Detect which cell encompasses the target text, then output its [X, Y] center coordinate. 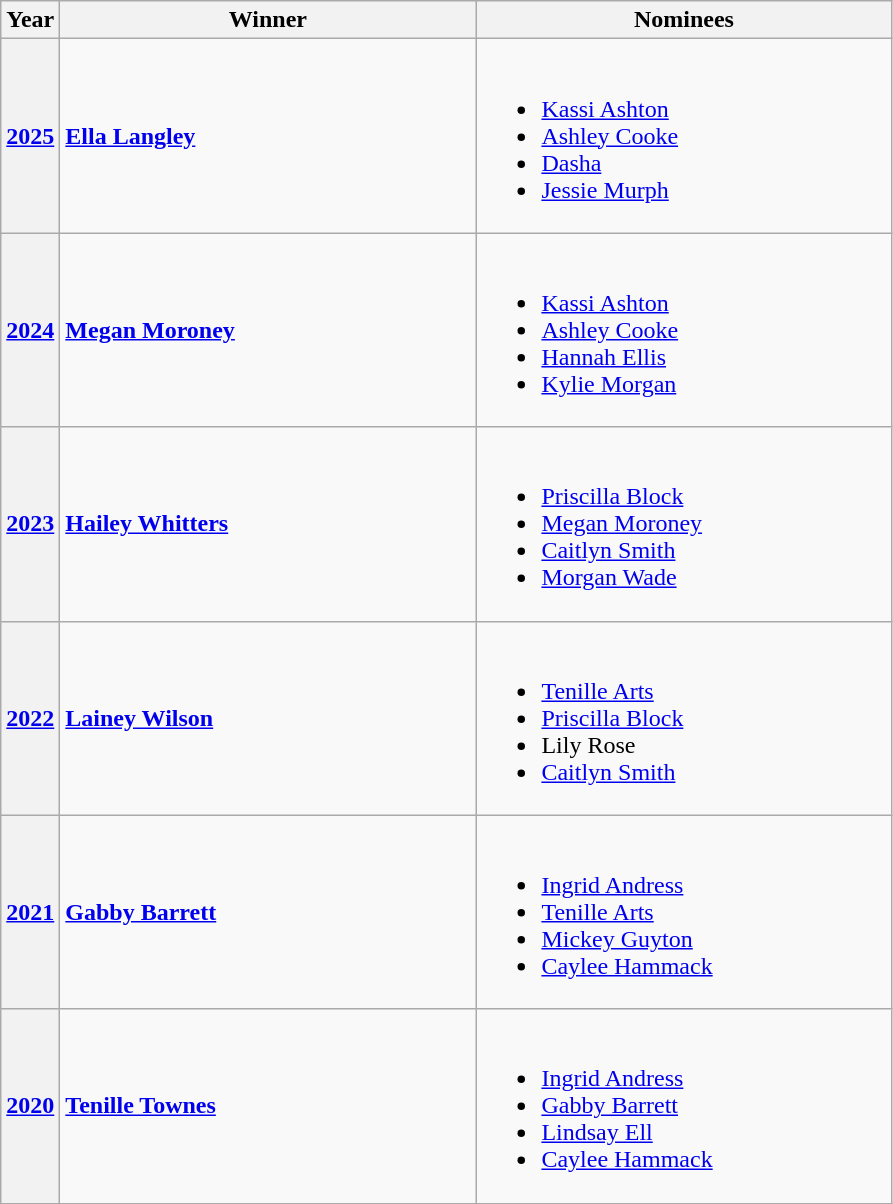
Kassi AshtonAshley CookeHannah EllisKylie Morgan [684, 330]
2022 [30, 718]
Ingrid AndressGabby BarrettLindsay EllCaylee Hammack [684, 1106]
Year [30, 20]
Ingrid AndressTenille ArtsMickey GuytonCaylee Hammack [684, 912]
Tenille Townes [268, 1106]
2020 [30, 1106]
Kassi AshtonAshley CookeDashaJessie Murph [684, 136]
Hailey Whitters [268, 524]
Lainey Wilson [268, 718]
2023 [30, 524]
Gabby Barrett [268, 912]
Winner [268, 20]
Nominees [684, 20]
Ella Langley [268, 136]
Tenille ArtsPriscilla BlockLily RoseCaitlyn Smith [684, 718]
2025 [30, 136]
Priscilla BlockMegan MoroneyCaitlyn SmithMorgan Wade [684, 524]
2024 [30, 330]
Megan Moroney [268, 330]
2021 [30, 912]
